Locate the cell with the specified text and output its [X, Y] center coordinate. 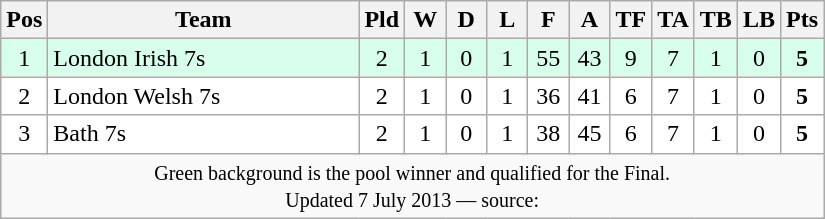
London Welsh 7s [204, 96]
W [426, 20]
LB [758, 20]
F [548, 20]
Bath 7s [204, 134]
TF [631, 20]
3 [24, 134]
TB [716, 20]
D [466, 20]
Pos [24, 20]
L [508, 20]
41 [590, 96]
Team [204, 20]
45 [590, 134]
Pld [382, 20]
55 [548, 58]
43 [590, 58]
Pts [802, 20]
36 [548, 96]
9 [631, 58]
TA [674, 20]
London Irish 7s [204, 58]
38 [548, 134]
Green background is the pool winner and qualified for the Final.Updated 7 July 2013 — source: [412, 186]
A [590, 20]
